Capture the cell that displays the provided text and extract its (X, Y) central coordinate. 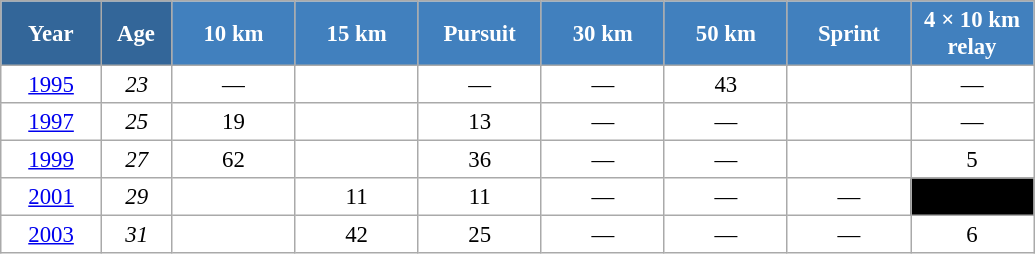
23 (136, 85)
31 (136, 235)
50 km (726, 34)
Age (136, 34)
Pursuit (480, 34)
6 (972, 235)
19 (234, 122)
36 (480, 160)
Year (52, 34)
1999 (52, 160)
29 (136, 197)
4 × 10 km relay (972, 34)
13 (480, 122)
5 (972, 160)
42 (356, 235)
10 km (234, 34)
Sprint (848, 34)
30 km (602, 34)
2003 (52, 235)
2001 (52, 197)
1995 (52, 85)
1997 (52, 122)
27 (136, 160)
43 (726, 85)
62 (234, 160)
15 km (356, 34)
